Find where the given text appears and provide that cell's center as [x, y] coordinate. 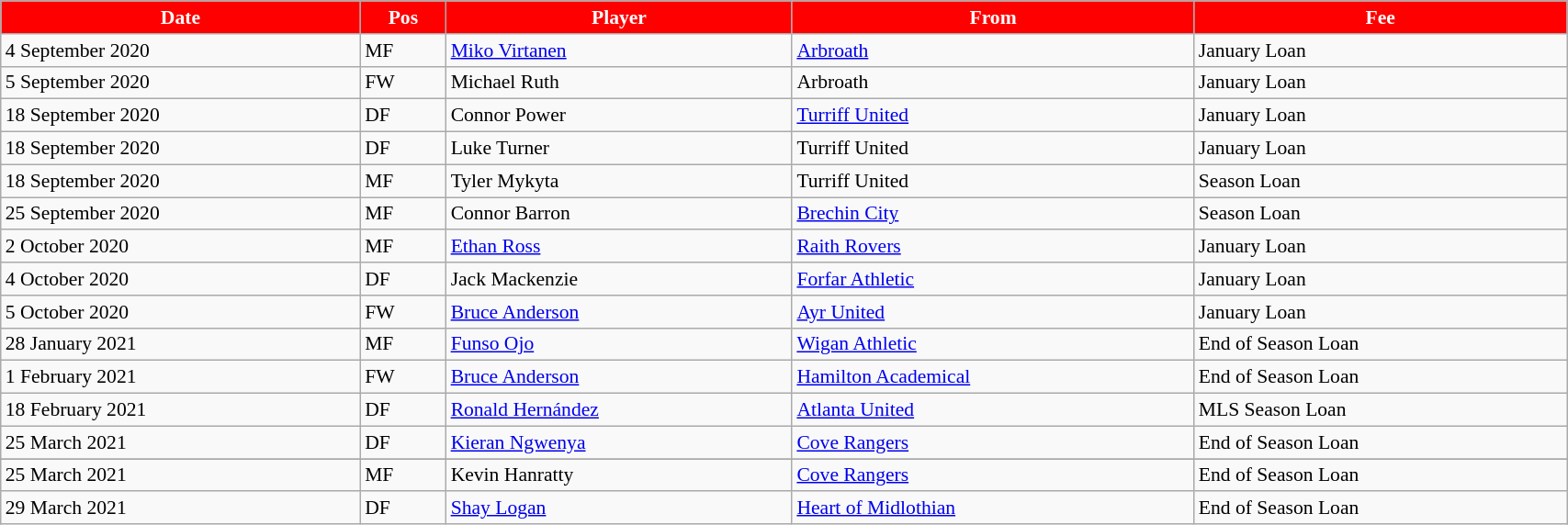
Jack Mackenzie [619, 279]
28 January 2021 [180, 344]
Forfar Athletic [992, 279]
Brechin City [992, 214]
Hamilton Academical [992, 377]
Connor Power [619, 116]
Ethan Ross [619, 247]
2 October 2020 [180, 247]
5 September 2020 [180, 83]
Michael Ruth [619, 83]
Ayr United [992, 312]
Fee [1381, 17]
Connor Barron [619, 214]
5 October 2020 [180, 312]
Tyler Mykyta [619, 181]
25 September 2020 [180, 214]
Player [619, 17]
4 September 2020 [180, 50]
Wigan Athletic [992, 344]
Luke Turner [619, 149]
Kevin Hanratty [619, 475]
Heart of Midlothian [992, 508]
Kieran Ngwenya [619, 442]
18 February 2021 [180, 410]
Pos [402, 17]
From [992, 17]
29 March 2021 [180, 508]
4 October 2020 [180, 279]
Raith Rovers [992, 247]
Ronald Hernández [619, 410]
Date [180, 17]
Shay Logan [619, 508]
Atlanta United [992, 410]
Miko Virtanen [619, 50]
MLS Season Loan [1381, 410]
Funso Ojo [619, 344]
1 February 2021 [180, 377]
